From the cell containing the given text, extract its center point as [X, Y] coordinate. 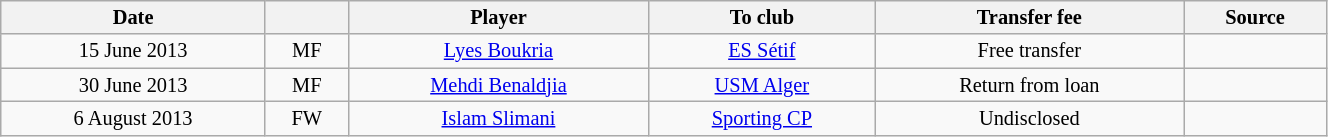
To club [762, 17]
Lyes Boukria [498, 51]
6 August 2013 [134, 118]
Undisclosed [1030, 118]
USM Alger [762, 85]
Free transfer [1030, 51]
FW [306, 118]
Player [498, 17]
Source [1256, 17]
Return from loan [1030, 85]
Islam Slimani [498, 118]
Sporting CP [762, 118]
30 June 2013 [134, 85]
ES Sétif [762, 51]
Date [134, 17]
Transfer fee [1030, 17]
15 June 2013 [134, 51]
Mehdi Benaldjia [498, 85]
